Output the [x, y] coordinate of the center of the cell containing the given text.  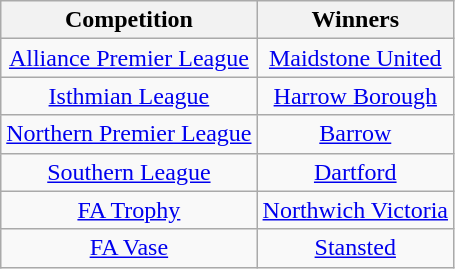
Barrow [355, 134]
Isthmian League [129, 96]
Stansted [355, 248]
FA Vase [129, 248]
Alliance Premier League [129, 58]
Competition [129, 20]
Maidstone United [355, 58]
Winners [355, 20]
Northern Premier League [129, 134]
FA Trophy [129, 210]
Dartford [355, 172]
Northwich Victoria [355, 210]
Southern League [129, 172]
Harrow Borough [355, 96]
